Detect which cell encompasses the target text, then output its [x, y] center coordinate. 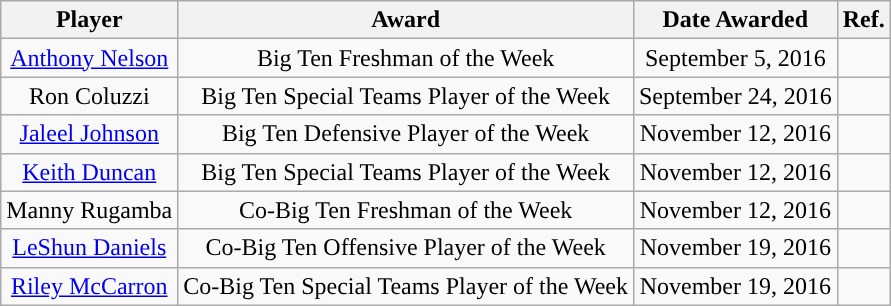
September 24, 2016 [735, 96]
September 5, 2016 [735, 58]
LeShun Daniels [90, 248]
Award [406, 20]
Manny Rugamba [90, 210]
Keith Duncan [90, 172]
Co-Big Ten Offensive Player of the Week [406, 248]
Ref. [864, 20]
Big Ten Defensive Player of the Week [406, 134]
Big Ten Freshman of the Week [406, 58]
Jaleel Johnson [90, 134]
Co-Big Ten Special Teams Player of the Week [406, 286]
Anthony Nelson [90, 58]
Player [90, 20]
Riley McCarron [90, 286]
Date Awarded [735, 20]
Co-Big Ten Freshman of the Week [406, 210]
Ron Coluzzi [90, 96]
